Return (x, y) of the center of cell containing provided text 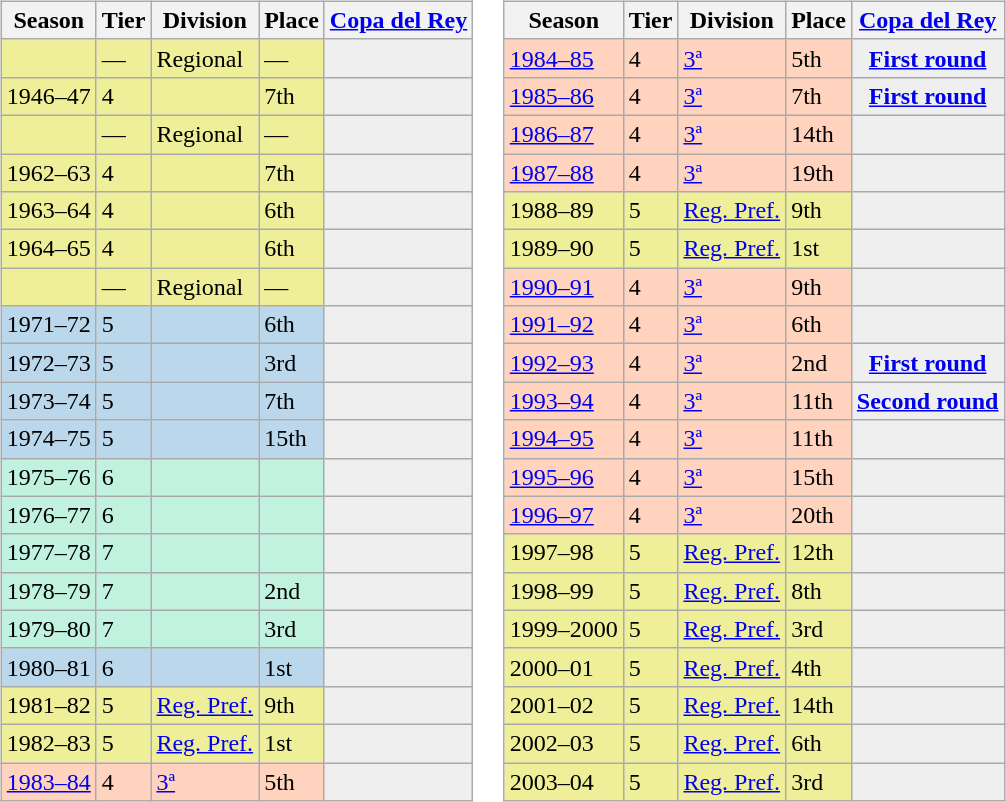
1989–90 (564, 249)
1991–92 (564, 325)
1980–81 (48, 667)
1995–96 (564, 477)
1981–82 (48, 705)
1982–83 (48, 743)
1988–89 (564, 211)
1983–84 (48, 781)
1975–76 (48, 477)
Second round (928, 401)
1963–64 (48, 211)
1974–75 (48, 439)
1990–91 (564, 287)
1992–93 (564, 363)
19th (819, 173)
1972–73 (48, 363)
4th (819, 667)
1994–95 (564, 439)
1984–85 (564, 58)
1976–77 (48, 515)
1962–63 (48, 173)
1993–94 (564, 401)
1977–78 (48, 553)
1987–88 (564, 173)
1979–80 (48, 629)
2002–03 (564, 743)
1985–86 (564, 96)
1973–74 (48, 401)
2001–02 (564, 705)
1999–2000 (564, 629)
8th (819, 591)
2000–01 (564, 667)
2003–04 (564, 781)
20th (819, 515)
1998–99 (564, 591)
1986–87 (564, 134)
1997–98 (564, 553)
1996–97 (564, 515)
1978–79 (48, 591)
1946–47 (48, 96)
1964–65 (48, 249)
12th (819, 553)
1971–72 (48, 325)
